Output the [X, Y] coordinate of the center of the cell containing the given text.  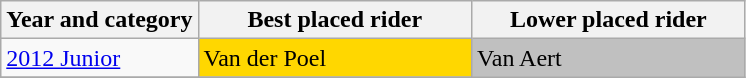
Best placed rider [335, 20]
Lower placed rider [609, 20]
Year and category [100, 20]
Van Aert [609, 58]
2012 Junior [100, 58]
Van der Poel [335, 58]
